Find where the given text appears and provide that cell's center as [X, Y] coordinate. 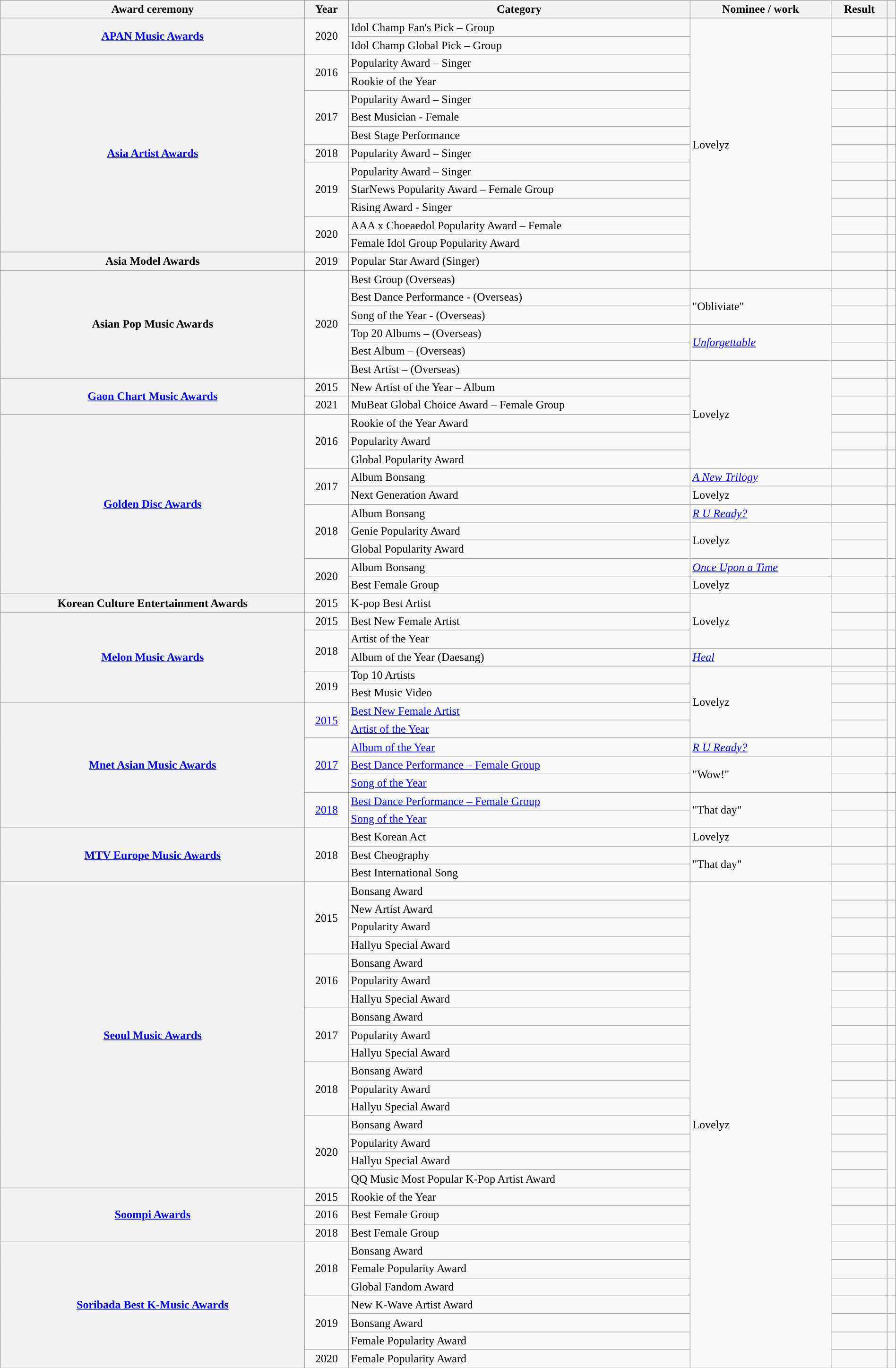
AAA x Choeaedol Popularity Award – Female [519, 225]
Golden Disc Awards [153, 504]
Result [859, 9]
"Wow!" [761, 774]
Best Cheography [519, 855]
APAN Music Awards [153, 36]
Best Korean Act [519, 837]
New Artist Award [519, 909]
QQ Music Most Popular K-Pop Artist Award [519, 1179]
Top 10 Artists [519, 675]
Idol Champ Fan's Pick – Group [519, 27]
Once Upon a Time [761, 567]
Korean Culture Entertainment Awards [153, 603]
2021 [327, 405]
Asia Artist Awards [153, 153]
Melon Music Awards [153, 657]
Heal [761, 657]
Soribada Best K-Music Awards [153, 1305]
Top 20 Albums – (Overseas) [519, 333]
Asian Pop Music Awards [153, 324]
Idol Champ Global Pick – Group [519, 45]
K-pop Best Artist [519, 603]
Category [519, 9]
Genie Popularity Award [519, 531]
Award ceremony [153, 9]
Best Group (Overseas) [519, 279]
Album of the Year [519, 747]
Global Fandom Award [519, 1287]
Female Idol Group Popularity Award [519, 243]
Seoul Music Awards [153, 1035]
Nominee / work [761, 9]
"Obliviate" [761, 306]
MTV Europe Music Awards [153, 855]
Asia Model Awards [153, 261]
Best Dance Performance - (Overseas) [519, 297]
Best International Song [519, 873]
Gaon Chart Music Awards [153, 396]
Popular Star Award (Singer) [519, 261]
Mnet Asian Music Awards [153, 765]
Best Stage Performance [519, 135]
Album of the Year (Daesang) [519, 657]
Next Generation Award [519, 495]
Best Music Video [519, 693]
MuBeat Global Choice Award – Female Group [519, 405]
Soompi Awards [153, 1215]
A New Trilogy [761, 477]
New K-Wave Artist Award [519, 1305]
Song of the Year - (Overseas) [519, 315]
Best Musician - Female [519, 117]
Rookie of the Year Award [519, 423]
Best Album – (Overseas) [519, 351]
Best Artist – (Overseas) [519, 369]
Year [327, 9]
Unforgettable [761, 342]
StarNews Popularity Award – Female Group [519, 189]
Rising Award - Singer [519, 207]
New Artist of the Year – Album [519, 387]
